From the cell containing the given text, extract its center point as (X, Y) coordinate. 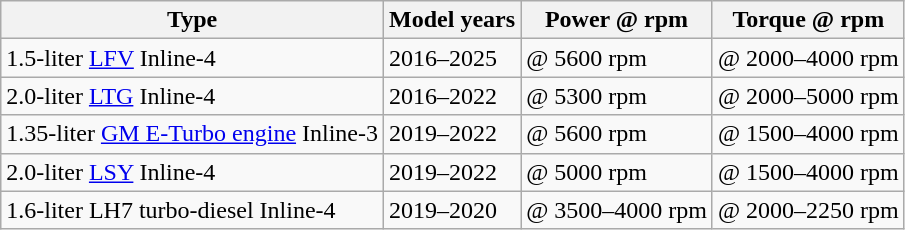
2019–2020 (452, 210)
1.5-liter LFV Inline-4 (192, 58)
@ 2000–5000 rpm (808, 96)
2016–2022 (452, 96)
2016–2025 (452, 58)
2.0-liter LTG Inline-4 (192, 96)
@ 5000 rpm (617, 172)
@ 3500–4000 rpm (617, 210)
@ 5300 rpm (617, 96)
Torque @ rpm (808, 20)
1.35-liter GM E-Turbo engine Inline-3 (192, 134)
@ 2000–2250 rpm (808, 210)
Power @ rpm (617, 20)
2.0-liter LSY Inline-4 (192, 172)
Type (192, 20)
1.6-liter LH7 turbo-diesel Inline-4 (192, 210)
@ 2000–4000 rpm (808, 58)
Model years (452, 20)
